Return the [x, y] coordinate for the center point of the cell that contains the specified text.  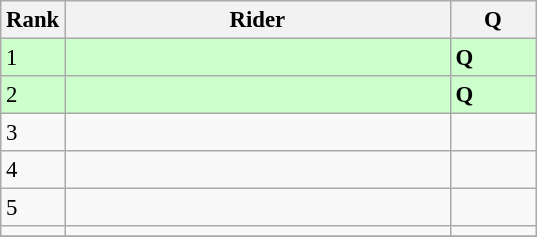
Rank [33, 20]
4 [33, 170]
3 [33, 133]
1 [33, 58]
5 [33, 208]
Rider [258, 20]
2 [33, 95]
